From the cell containing the given text, extract its center point as (X, Y) coordinate. 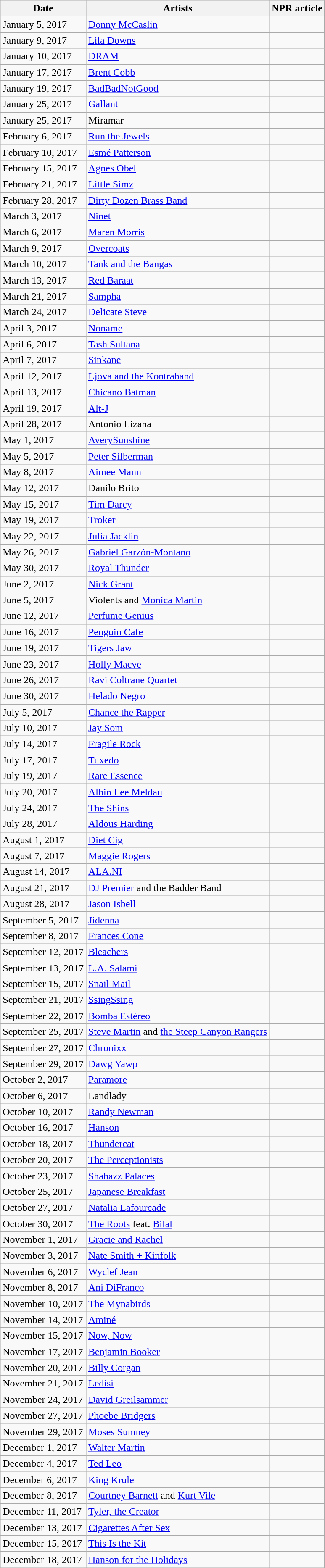
The Perceptionists (177, 1160)
DJ Premier and the Badder Band (177, 888)
Ninet (177, 216)
September 22, 2017 (43, 1016)
Peter Silberman (177, 456)
Landlady (177, 1096)
April 19, 2017 (43, 408)
Sinkane (177, 360)
Jason Isbell (177, 904)
Walter Martin (177, 1447)
Paramore (177, 1080)
Esmé Patterson (177, 152)
December 13, 2017 (43, 1528)
September 25, 2017 (43, 1032)
November 3, 2017 (43, 1256)
Noname (177, 328)
Royal Thunder (177, 568)
Albin Lee Meldau (177, 792)
June 5, 2017 (43, 600)
March 10, 2017 (43, 264)
SsingSsing (177, 1000)
Bomba Estéreo (177, 1016)
November 21, 2017 (43, 1384)
July 28, 2017 (43, 824)
Tuxedo (177, 760)
August 21, 2017 (43, 888)
AverySunshine (177, 440)
David Greilsammer (177, 1400)
March 13, 2017 (43, 280)
May 19, 2017 (43, 520)
King Krule (177, 1479)
Bleachers (177, 952)
Natalia Lafourcade (177, 1208)
Danilo Brito (177, 488)
May 5, 2017 (43, 456)
February 15, 2017 (43, 168)
Gabriel Garzón-Montano (177, 552)
Now, Now (177, 1336)
August 1, 2017 (43, 840)
Holly Macve (177, 664)
February 10, 2017 (43, 152)
Nate Smith + Kinfolk (177, 1256)
February 28, 2017 (43, 200)
October 23, 2017 (43, 1176)
NPR article (297, 8)
March 9, 2017 (43, 248)
Dawg Yawp (177, 1064)
Red Baraat (177, 280)
Overcoats (177, 248)
Tank and the Bangas (177, 264)
The Mynabirds (177, 1304)
Rare Essence (177, 776)
May 15, 2017 (43, 504)
Diet Cig (177, 840)
November 6, 2017 (43, 1272)
Antonio Lizana (177, 424)
January 17, 2017 (43, 72)
Gracie and Rachel (177, 1240)
The Roots feat. Bilal (177, 1224)
June 19, 2017 (43, 648)
April 28, 2017 (43, 424)
February 6, 2017 (43, 136)
Brent Cobb (177, 72)
Lila Downs (177, 40)
Donny McCaslin (177, 24)
Julia Jacklin (177, 536)
September 15, 2017 (43, 984)
Aminé (177, 1320)
November 10, 2017 (43, 1304)
Phoebe Bridgers (177, 1415)
Chronixx (177, 1048)
May 12, 2017 (43, 488)
Tigers Jaw (177, 648)
Penguin Cafe (177, 632)
December 18, 2017 (43, 1560)
August 14, 2017 (43, 872)
Ted Leo (177, 1463)
This Is the Kit (177, 1544)
October 20, 2017 (43, 1160)
Steve Martin and the Steep Canyon Rangers (177, 1032)
January 5, 2017 (43, 24)
Courtney Barnett and Kurt Vile (177, 1496)
Helado Negro (177, 696)
May 1, 2017 (43, 440)
The Shins (177, 808)
June 12, 2017 (43, 616)
March 21, 2017 (43, 296)
December 8, 2017 (43, 1496)
February 21, 2017 (43, 184)
BadBadNotGood (177, 88)
Hanson for the Holidays (177, 1560)
Dirty Dozen Brass Band (177, 200)
Perfume Genius (177, 616)
Delicate Steve (177, 312)
November 20, 2017 (43, 1368)
December 4, 2017 (43, 1463)
October 6, 2017 (43, 1096)
March 3, 2017 (43, 216)
Sampha (177, 296)
September 21, 2017 (43, 1000)
Snail Mail (177, 984)
Wyclef Jean (177, 1272)
Fragile Rock (177, 744)
ALA.NI (177, 872)
Violents and Monica Martin (177, 600)
November 15, 2017 (43, 1336)
November 14, 2017 (43, 1320)
November 17, 2017 (43, 1352)
Moses Sumney (177, 1431)
January 19, 2017 (43, 88)
Little Simz (177, 184)
L.A. Salami (177, 968)
April 3, 2017 (43, 328)
Aimee Mann (177, 472)
October 16, 2017 (43, 1128)
April 13, 2017 (43, 392)
Ravi Coltrane Quartet (177, 680)
October 18, 2017 (43, 1144)
Tash Sultana (177, 344)
Ani DiFranco (177, 1288)
December 15, 2017 (43, 1544)
October 10, 2017 (43, 1112)
Maren Morris (177, 232)
December 1, 2017 (43, 1447)
July 5, 2017 (43, 712)
Tim Darcy (177, 504)
November 8, 2017 (43, 1288)
Jidenna (177, 920)
April 7, 2017 (43, 360)
August 28, 2017 (43, 904)
Tyler, the Creator (177, 1512)
DRAM (177, 56)
Alt-J (177, 408)
Billy Corgan (177, 1368)
November 1, 2017 (43, 1240)
Run the Jewels (177, 136)
June 26, 2017 (43, 680)
July 10, 2017 (43, 728)
Chance the Rapper (177, 712)
Gallant (177, 104)
Agnes Obel (177, 168)
Japanese Breakfast (177, 1192)
Hanson (177, 1128)
Miramar (177, 120)
Thundercat (177, 1144)
July 24, 2017 (43, 808)
October 30, 2017 (43, 1224)
November 29, 2017 (43, 1431)
December 6, 2017 (43, 1479)
October 27, 2017 (43, 1208)
Benjamin Booker (177, 1352)
Artists (177, 8)
June 23, 2017 (43, 664)
March 24, 2017 (43, 312)
Nick Grant (177, 584)
September 29, 2017 (43, 1064)
September 5, 2017 (43, 920)
May 22, 2017 (43, 536)
September 13, 2017 (43, 968)
November 24, 2017 (43, 1400)
Ljova and the Kontraband (177, 376)
December 11, 2017 (43, 1512)
September 8, 2017 (43, 936)
October 2, 2017 (43, 1080)
Troker (177, 520)
April 6, 2017 (43, 344)
September 12, 2017 (43, 952)
July 19, 2017 (43, 776)
Jay Som (177, 728)
Cigarettes After Sex (177, 1528)
Shabazz Palaces (177, 1176)
May 30, 2017 (43, 568)
March 6, 2017 (43, 232)
June 16, 2017 (43, 632)
April 12, 2017 (43, 376)
September 27, 2017 (43, 1048)
Chicano Batman (177, 392)
Aldous Harding (177, 824)
July 17, 2017 (43, 760)
November 27, 2017 (43, 1415)
June 30, 2017 (43, 696)
January 10, 2017 (43, 56)
July 14, 2017 (43, 744)
October 25, 2017 (43, 1192)
January 9, 2017 (43, 40)
Date (43, 8)
Ledisi (177, 1384)
May 8, 2017 (43, 472)
May 26, 2017 (43, 552)
July 20, 2017 (43, 792)
June 2, 2017 (43, 584)
August 7, 2017 (43, 856)
Randy Newman (177, 1112)
Maggie Rogers (177, 856)
Frances Cone (177, 936)
